Detect which cell encompasses the target text, then output its (X, Y) center coordinate. 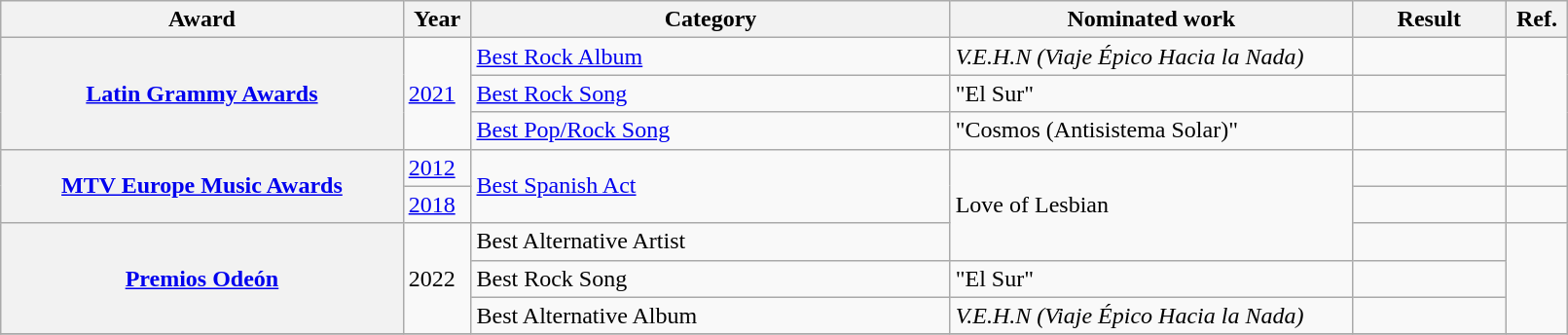
Award (202, 19)
2021 (437, 93)
Best Pop/Rock Song (711, 130)
Best Spanish Act (711, 186)
Love of Lesbian (1150, 205)
2022 (437, 279)
"Cosmos (Antisistema Solar)" (1150, 130)
2018 (437, 205)
Category (711, 19)
Best Alternative Artist (711, 242)
2012 (437, 167)
MTV Europe Music Awards (202, 186)
Premios Odeón (202, 279)
Ref. (1537, 19)
Latin Grammy Awards (202, 93)
Nominated work (1150, 19)
Best Rock Album (711, 56)
Year (437, 19)
Result (1429, 19)
Best Alternative Album (711, 316)
